Output the [X, Y] coordinate of the center of the cell containing the given text.  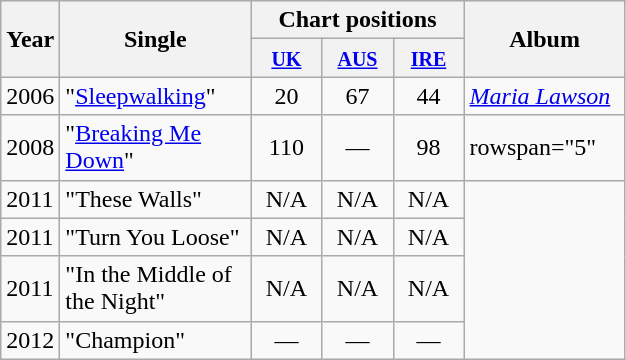
44 [428, 96]
2006 [30, 96]
Year [30, 39]
67 [358, 96]
2012 [30, 340]
AUS [358, 58]
Single [156, 39]
110 [286, 148]
"Turn You Loose" [156, 237]
IRE [428, 58]
98 [428, 148]
"Breaking Me Down" [156, 148]
20 [286, 96]
rowspan="5" [544, 148]
2008 [30, 148]
"Champion" [156, 340]
Chart positions [358, 20]
Maria Lawson [544, 96]
"In the Middle of the Night" [156, 288]
"These Walls" [156, 199]
Album [544, 39]
"Sleepwalking" [156, 96]
UK [286, 58]
